Return the [x, y] coordinate for the center point of the cell that contains the specified text.  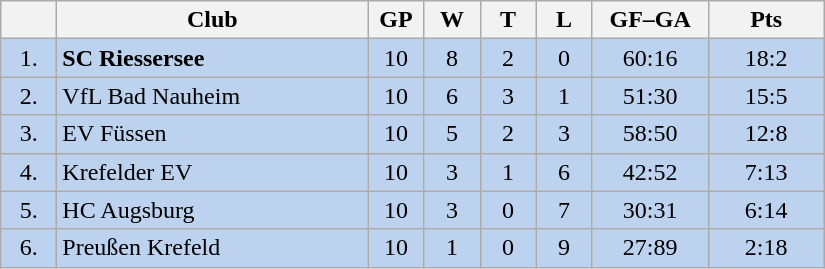
7 [564, 210]
Pts [766, 20]
3. [29, 134]
6:14 [766, 210]
W [452, 20]
1. [29, 58]
8 [452, 58]
T [508, 20]
Krefelder EV [212, 172]
VfL Bad Nauheim [212, 96]
51:30 [650, 96]
42:52 [650, 172]
HC Augsburg [212, 210]
2:18 [766, 248]
6. [29, 248]
L [564, 20]
Preußen Krefeld [212, 248]
2. [29, 96]
Club [212, 20]
5 [452, 134]
15:5 [766, 96]
5. [29, 210]
18:2 [766, 58]
12:8 [766, 134]
58:50 [650, 134]
SC Riessersee [212, 58]
GP [396, 20]
4. [29, 172]
7:13 [766, 172]
60:16 [650, 58]
27:89 [650, 248]
GF–GA [650, 20]
EV Füssen [212, 134]
9 [564, 248]
30:31 [650, 210]
